Output the (x, y) coordinate of the center of the cell containing the given text.  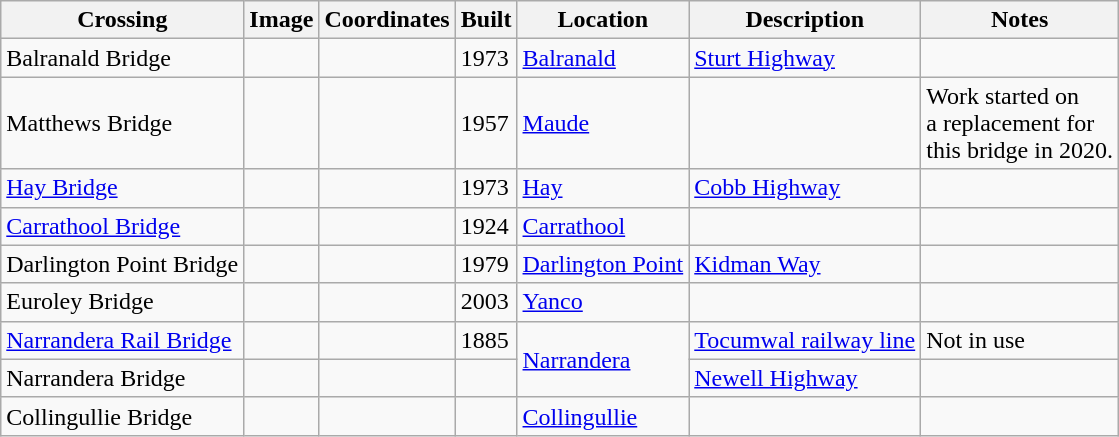
Hay (603, 188)
Notes (1020, 20)
Darlington Point (603, 264)
1885 (486, 340)
Collingullie (603, 416)
Kidman Way (805, 264)
Collingullie Bridge (122, 416)
Carrathool (603, 226)
2003 (486, 302)
1979 (486, 264)
Work started ona replacement forthis bridge in 2020. (1020, 123)
Coordinates (387, 20)
Image (282, 20)
1924 (486, 226)
Cobb Highway (805, 188)
Not in use (1020, 340)
Crossing (122, 20)
Hay Bridge (122, 188)
Narrandera Rail Bridge (122, 340)
Tocumwal railway line (805, 340)
Sturt Highway (805, 58)
Maude (603, 123)
Balranald (603, 58)
Carrathool Bridge (122, 226)
Description (805, 20)
Location (603, 20)
Euroley Bridge (122, 302)
Newell Highway (805, 378)
Yanco (603, 302)
Darlington Point Bridge (122, 264)
Balranald Bridge (122, 58)
1957 (486, 123)
Narrandera Bridge (122, 378)
Matthews Bridge (122, 123)
Narrandera (603, 359)
Built (486, 20)
